Scan for the cell matching the given text and deliver its [x, y] coordinate at center. 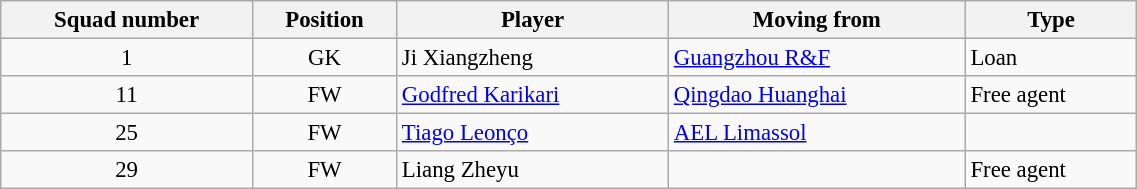
Qingdao Huanghai [818, 95]
Player [533, 20]
1 [127, 58]
Tiago Leonço [533, 133]
AEL Limassol [818, 133]
Godfred Karikari [533, 95]
Position [324, 20]
25 [127, 133]
Ji Xiangzheng [533, 58]
GK [324, 58]
Squad number [127, 20]
11 [127, 95]
Guangzhou R&F [818, 58]
Type [1051, 20]
Loan [1051, 58]
29 [127, 170]
Moving from [818, 20]
Liang Zheyu [533, 170]
